Determine the (x, y) coordinate at the center of the cell enclosing the given text.  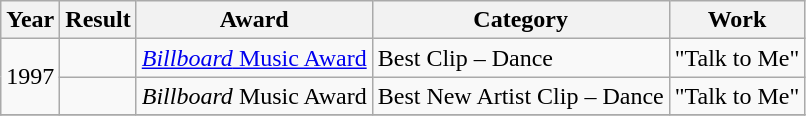
Best Clip – Dance (520, 58)
Work (737, 20)
Result (98, 20)
1997 (30, 77)
Best New Artist Clip – Dance (520, 96)
Category (520, 20)
Year (30, 20)
Award (254, 20)
